Locate the cell with the specified text and output its [x, y] center coordinate. 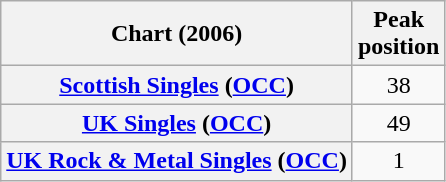
UK Rock & Metal Singles (OCC) [177, 161]
Chart (2006) [177, 34]
38 [398, 85]
Scottish Singles (OCC) [177, 85]
UK Singles (OCC) [177, 123]
49 [398, 123]
Peakposition [398, 34]
1 [398, 161]
